Scan for the cell matching the given text and deliver its [x, y] coordinate at center. 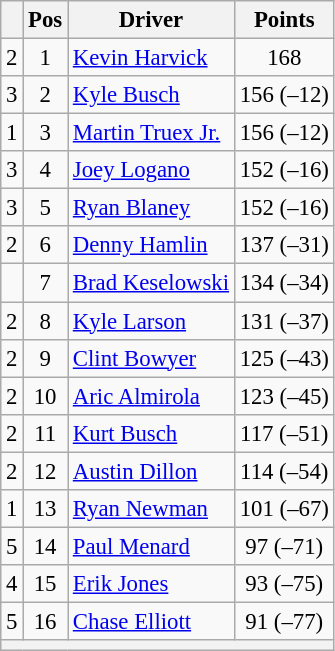
Denny Hamlin [152, 245]
168 [284, 58]
134 (–34) [284, 283]
Martin Truex Jr. [152, 133]
Kevin Harvick [152, 58]
117 (–51) [284, 433]
Brad Keselowski [152, 283]
6 [46, 245]
10 [46, 396]
Points [284, 20]
Clint Bowyer [152, 358]
97 (–71) [284, 546]
14 [46, 546]
9 [46, 358]
12 [46, 471]
91 (–77) [284, 621]
Ryan Newman [152, 509]
11 [46, 433]
15 [46, 584]
Kyle Busch [152, 95]
13 [46, 509]
Kyle Larson [152, 321]
125 (–43) [284, 358]
114 (–54) [284, 471]
Austin Dillon [152, 471]
Driver [152, 20]
Pos [46, 20]
131 (–37) [284, 321]
Chase Elliott [152, 621]
8 [46, 321]
7 [46, 283]
Erik Jones [152, 584]
101 (–67) [284, 509]
Aric Almirola [152, 396]
137 (–31) [284, 245]
Paul Menard [152, 546]
Ryan Blaney [152, 208]
93 (–75) [284, 584]
123 (–45) [284, 396]
16 [46, 621]
Joey Logano [152, 170]
Kurt Busch [152, 433]
